Provide the [X, Y] coordinate of the cell's center where the given text is located.  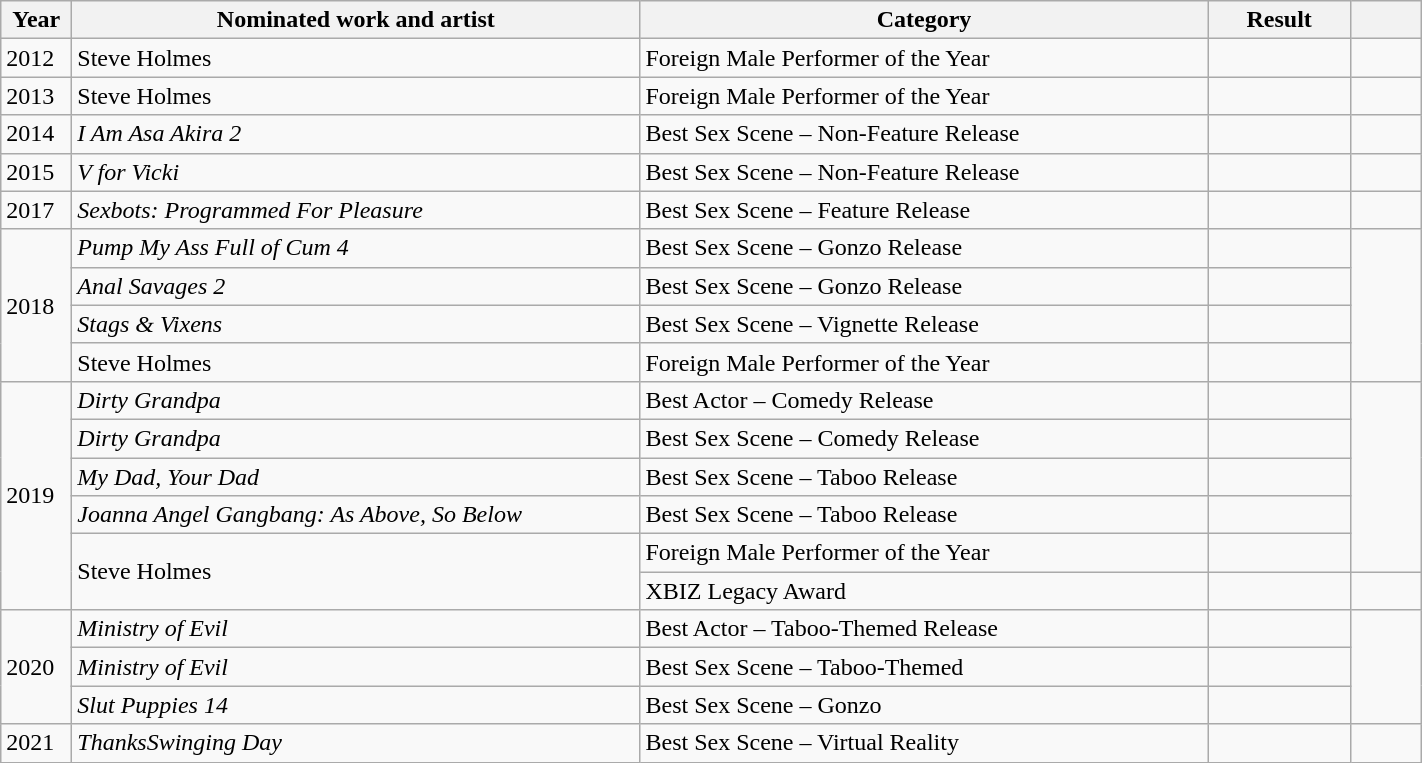
Best Actor – Comedy Release [924, 400]
Anal Savages 2 [356, 286]
Best Sex Scene – Comedy Release [924, 438]
Slut Puppies 14 [356, 705]
2012 [36, 58]
Pump My Ass Full of Cum 4 [356, 248]
ThanksSwinging Day [356, 743]
Nominated work and artist [356, 20]
Year [36, 20]
2013 [36, 96]
2021 [36, 743]
XBIZ Legacy Award [924, 591]
2015 [36, 172]
Category [924, 20]
Sexbots: Programmed For Pleasure [356, 210]
Best Sex Scene – Virtual Reality [924, 743]
I Am Asa Akira 2 [356, 134]
Best Sex Scene – Vignette Release [924, 324]
Best Sex Scene – Feature Release [924, 210]
Result [1279, 20]
My Dad, Your Dad [356, 477]
2018 [36, 305]
2019 [36, 495]
Best Sex Scene – Taboo-Themed [924, 667]
V for Vicki [356, 172]
Stags & Vixens [356, 324]
2020 [36, 667]
2017 [36, 210]
Best Actor – Taboo-Themed Release [924, 629]
2014 [36, 134]
Best Sex Scene – Gonzo [924, 705]
Joanna Angel Gangbang: As Above, So Below [356, 515]
